Detect which cell encompasses the target text, then output its [x, y] center coordinate. 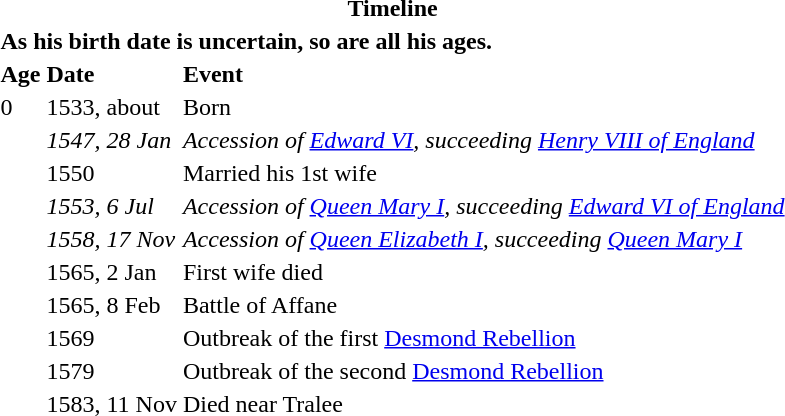
1579 [112, 371]
1569 [112, 338]
1550 [112, 173]
Date [112, 74]
1553, 6 Jul [112, 206]
1558, 17 Nov [112, 239]
1565, 8 Feb [112, 305]
1547, 28 Jan [112, 140]
1533, about [112, 107]
1565, 2 Jan [112, 272]
